Return (x, y) of the center of cell containing provided text 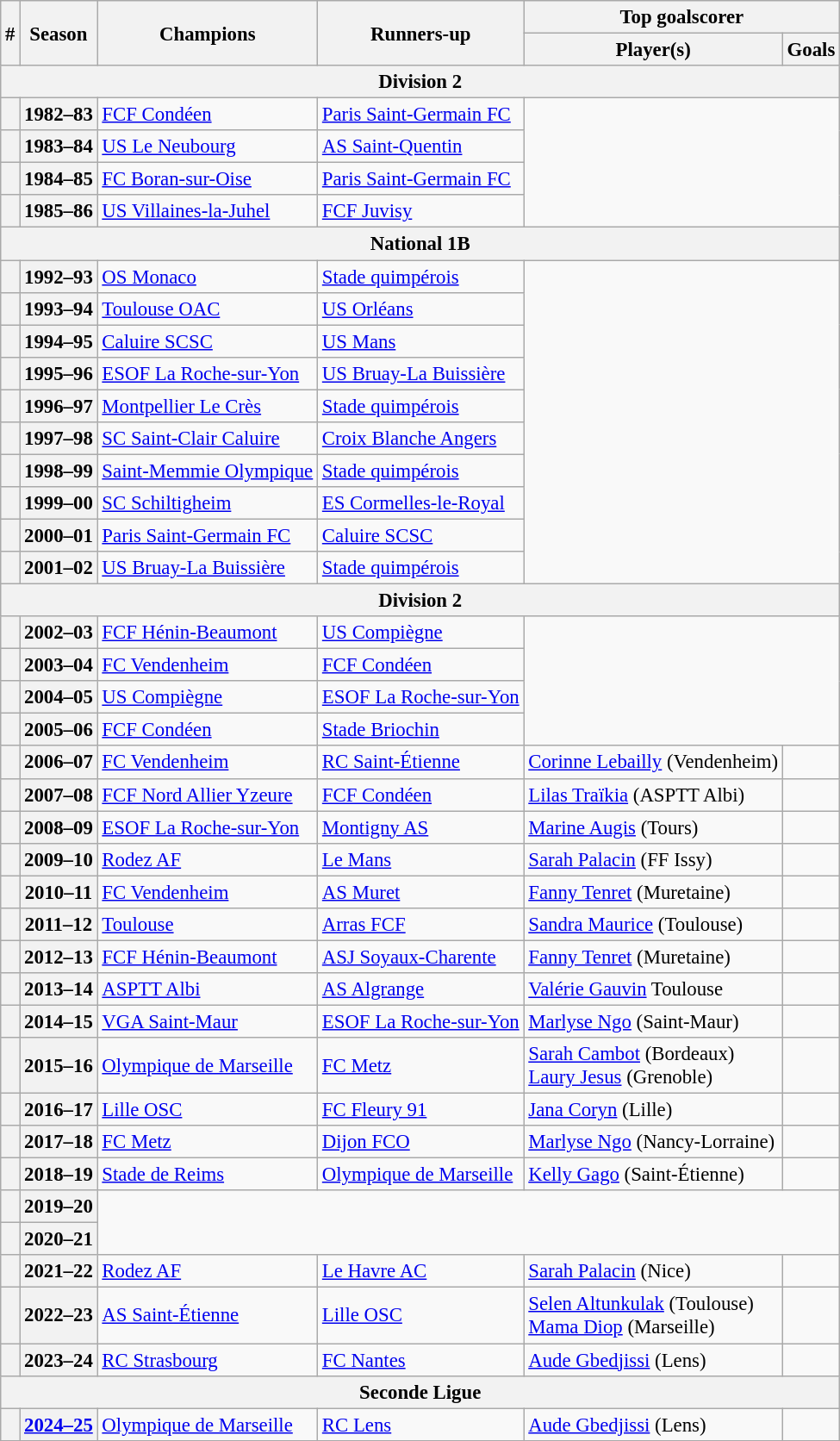
Champions (207, 33)
2008–09 (59, 827)
Arras FCF (420, 925)
2013–14 (59, 989)
Montpellier Le Crès (207, 406)
Croix Blanche Angers (420, 439)
US Orléans (420, 309)
Le Havre AC (420, 1271)
2001–02 (59, 568)
2018–19 (59, 1175)
Sarah Palacin (FF Issy) (653, 859)
AS Saint-Étienne (207, 1315)
Runners-up (420, 33)
1994–95 (59, 341)
US Le Neubourg (207, 147)
AS Algrange (420, 989)
2002–03 (59, 633)
2017–18 (59, 1142)
National 1B (420, 244)
2011–12 (59, 925)
2019–20 (59, 1207)
2020–21 (59, 1239)
FCF Nord Allier Yzeure (207, 795)
Top goalscorer (682, 17)
2006–07 (59, 763)
2003–04 (59, 665)
AS Muret (420, 892)
Stade de Reims (207, 1175)
2015–16 (59, 1065)
Seconde Ligue (420, 1392)
2005–06 (59, 730)
US Mans (420, 341)
2014–15 (59, 1021)
1998–99 (59, 471)
2021–22 (59, 1271)
2009–10 (59, 859)
Marlyse Ngo (Nancy-Lorraine) (653, 1142)
ES Cormelles-le-Royal (420, 503)
2000–01 (59, 535)
SC Saint-Clair Caluire (207, 439)
FCF Juvisy (420, 211)
RC Lens (420, 1425)
1984–85 (59, 179)
1983–84 (59, 147)
2023–24 (59, 1360)
1996–97 (59, 406)
2010–11 (59, 892)
2012–13 (59, 957)
2007–08 (59, 795)
1999–00 (59, 503)
Sandra Maurice (Toulouse) (653, 925)
1982–83 (59, 115)
US Villaines-la-Juhel (207, 211)
Montigny AS (420, 827)
Marlyse Ngo (Saint-Maur) (653, 1021)
2024–25 (59, 1425)
Sarah Cambot (Bordeaux) Laury Jesus (Grenoble) (653, 1065)
VGA Saint-Maur (207, 1021)
FC Nantes (420, 1360)
1992–93 (59, 277)
Le Mans (420, 859)
1995–96 (59, 373)
1985–86 (59, 211)
SC Schiltigheim (207, 503)
Season (59, 33)
1993–94 (59, 309)
Corinne Lebailly (Vendenheim) (653, 763)
ASJ Soyaux-Charente (420, 957)
OS Monaco (207, 277)
Valérie Gauvin Toulouse (653, 989)
Dijon FCO (420, 1142)
1997–98 (59, 439)
# (10, 33)
RC Saint-Étienne (420, 763)
Goals (811, 50)
ASPTT Albi (207, 989)
2022–23 (59, 1315)
FC Boran-sur-Oise (207, 179)
2016–17 (59, 1110)
2004–05 (59, 697)
Sarah Palacin (Nice) (653, 1271)
Saint-Memmie Olympique (207, 471)
Kelly Gago (Saint-Étienne) (653, 1175)
Toulouse (207, 925)
Lilas Traïkia (ASPTT Albi) (653, 795)
Stade Briochin (420, 730)
Player(s) (653, 50)
AS Saint-Quentin (420, 147)
Toulouse OAC (207, 309)
Jana Coryn (Lille) (653, 1110)
RC Strasbourg (207, 1360)
Marine Augis (Tours) (653, 827)
FC Fleury 91 (420, 1110)
Selen Altunkulak (Toulouse) Mama Diop (Marseille) (653, 1315)
